From the cell containing the given text, extract its center point as [x, y] coordinate. 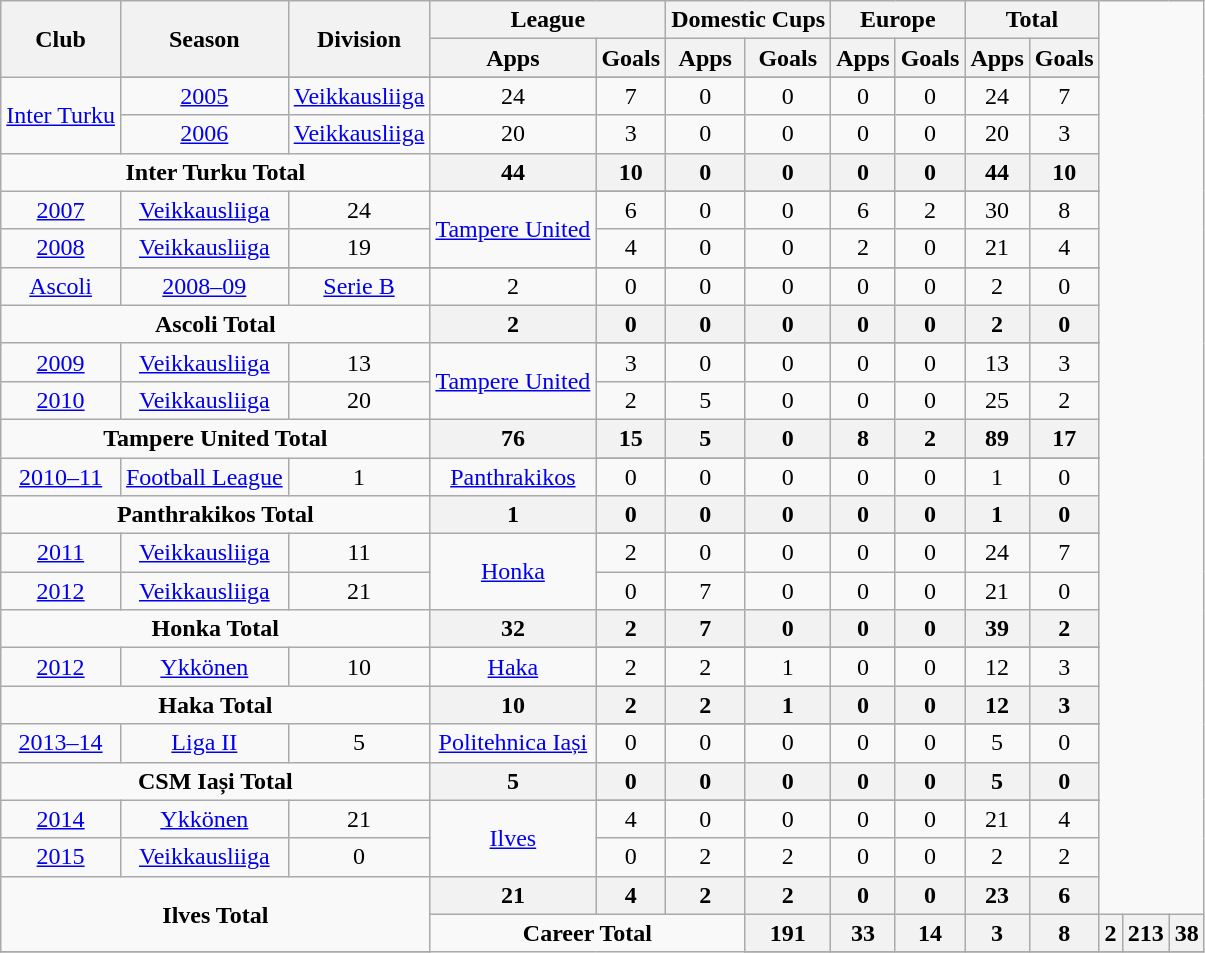
Division [359, 39]
2011 [61, 553]
2013–14 [61, 743]
2008–09 [204, 286]
14 [930, 933]
11 [359, 553]
Panthrakikos [513, 477]
2014 [61, 819]
2008 [61, 248]
32 [513, 629]
Inter Turku [61, 115]
Honka [513, 572]
89 [997, 438]
2005 [204, 96]
2010–11 [61, 477]
76 [513, 438]
Tampere United Total [216, 438]
2010 [61, 400]
Ilves Total [216, 914]
2006 [204, 134]
Football League [204, 477]
Club [61, 39]
2007 [61, 210]
Career Total [588, 933]
Total [1032, 20]
CSM Iași Total [216, 781]
33 [863, 933]
213 [1146, 933]
Liga II [204, 743]
Inter Turku Total [216, 172]
Ascoli Total [216, 324]
Domestic Cups [748, 20]
Europe [898, 20]
191 [788, 933]
Panthrakikos Total [216, 515]
39 [997, 629]
15 [631, 438]
Haka Total [216, 705]
38 [1186, 933]
30 [997, 210]
19 [359, 248]
Ascoli [61, 286]
2009 [61, 362]
Honka Total [216, 629]
Haka [513, 667]
17 [1064, 438]
Serie B [359, 286]
Politehnica Iași [513, 743]
23 [997, 895]
2015 [61, 857]
League [548, 20]
Ilves [513, 838]
Season [204, 39]
25 [997, 400]
